Return the (X, Y) coordinate for the center point of the cell that contains the specified text.  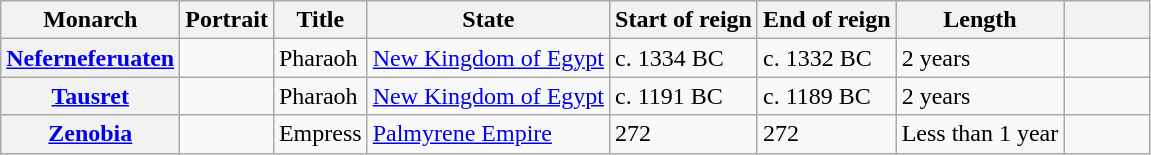
Portrait (227, 20)
Palmyrene Empire (488, 134)
End of reign (826, 20)
Length (980, 20)
Zenobia (90, 134)
Title (320, 20)
c. 1189 BC (826, 96)
Less than 1 year (980, 134)
Tausret (90, 96)
Empress (320, 134)
Start of reign (684, 20)
c. 1334 BC (684, 58)
Neferneferuaten (90, 58)
c. 1332 BC (826, 58)
Monarch (90, 20)
State (488, 20)
c. 1191 BC (684, 96)
